Scan for the cell matching the given text and deliver its (X, Y) coordinate at center. 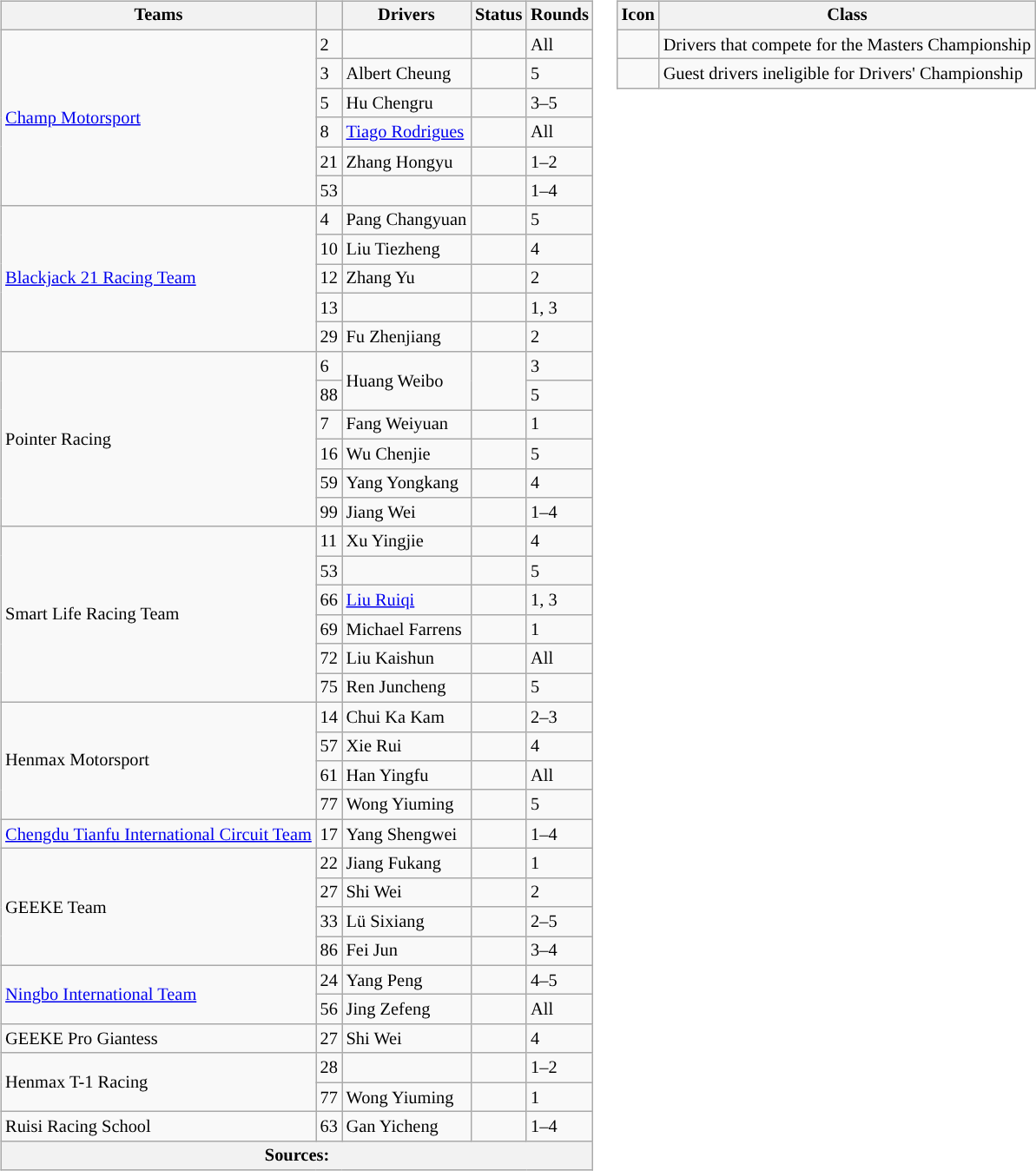
3–4 (559, 951)
Lü Sixiang (406, 922)
Yang Yongkang (406, 483)
61 (329, 776)
Liu Ruiqi (406, 600)
12 (329, 279)
Champ Motorsport (158, 117)
Blackjack 21 Racing Team (158, 278)
Liu Kaishun (406, 658)
Wu Chenjie (406, 453)
Chui Ka Kam (406, 717)
Guest drivers ineligible for Drivers' Championship (848, 74)
Zhang Hongyu (406, 162)
57 (329, 746)
Albert Cheung (406, 74)
56 (329, 1009)
Michael Farrens (406, 629)
2–5 (559, 922)
29 (329, 337)
66 (329, 600)
Yang Peng (406, 980)
8 (329, 132)
75 (329, 688)
59 (329, 483)
Fang Weiyuan (406, 425)
Ningbo International Team (158, 994)
Icon (638, 16)
21 (329, 162)
14 (329, 717)
4–5 (559, 980)
Xie Rui (406, 746)
11 (329, 541)
99 (329, 513)
Henmax Motorsport (158, 761)
Ruisi Racing School (158, 1127)
Gan Yicheng (406, 1127)
Xu Yingjie (406, 541)
Teams (158, 16)
Tiago Rodrigues (406, 132)
6 (329, 367)
Huang Weibo (406, 380)
Drivers (406, 16)
Status (498, 16)
Drivers that compete for the Masters Championship (848, 44)
7 (329, 425)
72 (329, 658)
Liu Tiezheng (406, 249)
Chengdu Tianfu International Circuit Team (158, 834)
Fu Zhenjiang (406, 337)
17 (329, 834)
Class (848, 16)
24 (329, 980)
3–5 (559, 103)
Jing Zefeng (406, 1009)
2–3 (559, 717)
Henmax T-1 Racing (158, 1082)
69 (329, 629)
13 (329, 308)
Jiang Wei (406, 513)
88 (329, 395)
16 (329, 453)
GEEKE Team (158, 907)
28 (329, 1068)
Fei Jun (406, 951)
Sources: (297, 1155)
Ren Juncheng (406, 688)
33 (329, 922)
Hu Chengru (406, 103)
Pang Changyuan (406, 220)
Smart Life Racing Team (158, 614)
Yang Shengwei (406, 834)
GEEKE Pro Giantess (158, 1039)
22 (329, 863)
Jiang Fukang (406, 863)
Rounds (559, 16)
Pointer Racing (158, 440)
Han Yingfu (406, 776)
63 (329, 1127)
10 (329, 249)
Zhang Yu (406, 279)
86 (329, 951)
